Find where the given text appears and provide that cell's center as (X, Y) coordinate. 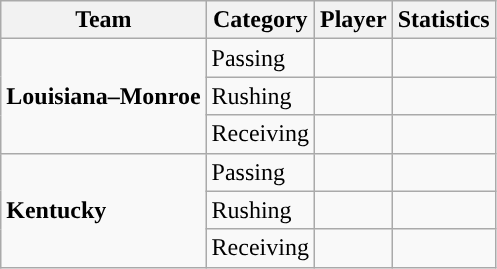
Kentucky (104, 210)
Louisiana–Monroe (104, 96)
Player (353, 20)
Statistics (444, 20)
Team (104, 20)
Category (260, 20)
